Return the [x, y] coordinate for the center point of the cell that contains the specified text.  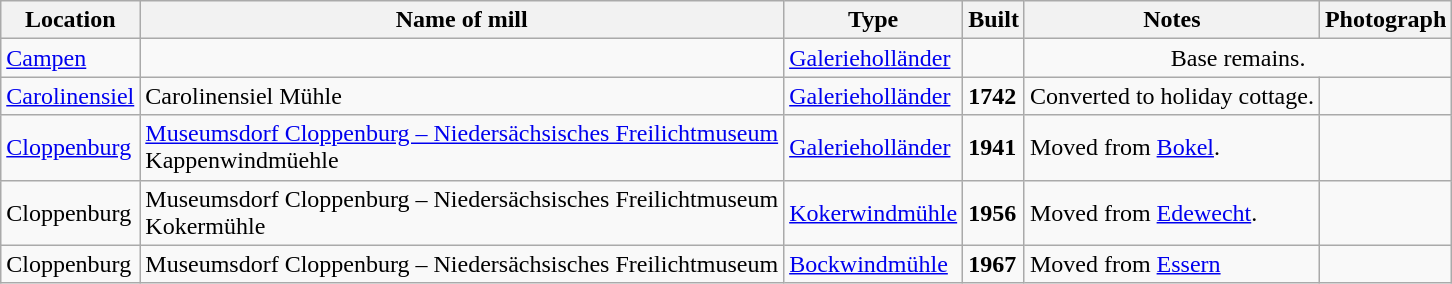
Museumsdorf Cloppenburg – Niedersächsisches FreilichtmuseumKokermühle [462, 212]
Campen [70, 58]
Moved from Bokel. [1172, 148]
Built [994, 20]
Type [874, 20]
Kokerwindmühle [874, 212]
Notes [1172, 20]
1742 [994, 96]
Base remains. [1238, 58]
Converted to holiday cottage. [1172, 96]
Moved from Essern [1172, 264]
Carolinensiel Mühle [462, 96]
Carolinensiel [70, 96]
Moved from Edewecht. [1172, 212]
Museumsdorf Cloppenburg – Niedersächsisches Freilichtmuseum [462, 264]
Museumsdorf Cloppenburg – Niedersächsisches FreilichtmuseumKappenwindmüehle [462, 148]
Name of mill [462, 20]
1967 [994, 264]
1941 [994, 148]
Location [70, 20]
Bockwindmühle [874, 264]
Photograph [1385, 20]
1956 [994, 212]
